Search for the cell housing the specified text and yield its [X, Y] center coordinate. 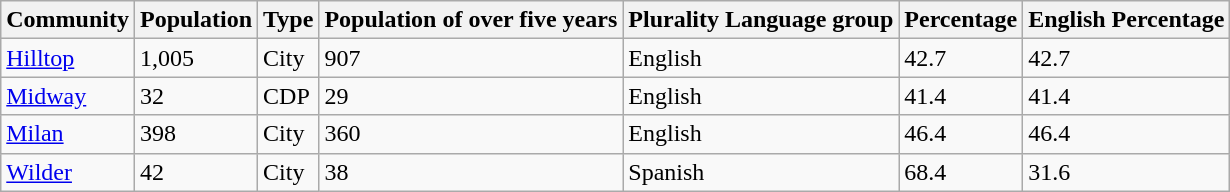
68.4 [961, 172]
Plurality Language group [761, 20]
29 [471, 96]
398 [196, 134]
38 [471, 172]
42 [196, 172]
Population of over five years [471, 20]
32 [196, 96]
Spanish [761, 172]
31.6 [1126, 172]
English Percentage [1126, 20]
907 [471, 58]
CDP [288, 96]
Community [68, 20]
360 [471, 134]
Hilltop [68, 58]
Midway [68, 96]
Type [288, 20]
Wilder [68, 172]
Percentage [961, 20]
1,005 [196, 58]
Population [196, 20]
Milan [68, 134]
